Capture the cell that displays the provided text and extract its [x, y] central coordinate. 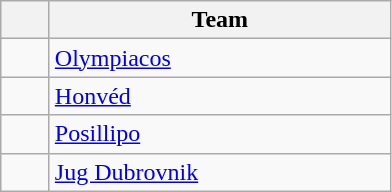
Team [220, 20]
Posillipo [220, 134]
Jug Dubrovnik [220, 172]
Olympiacos [220, 58]
Honvéd [220, 96]
